Provide the (x, y) coordinate of the cell's center where the given text is located.  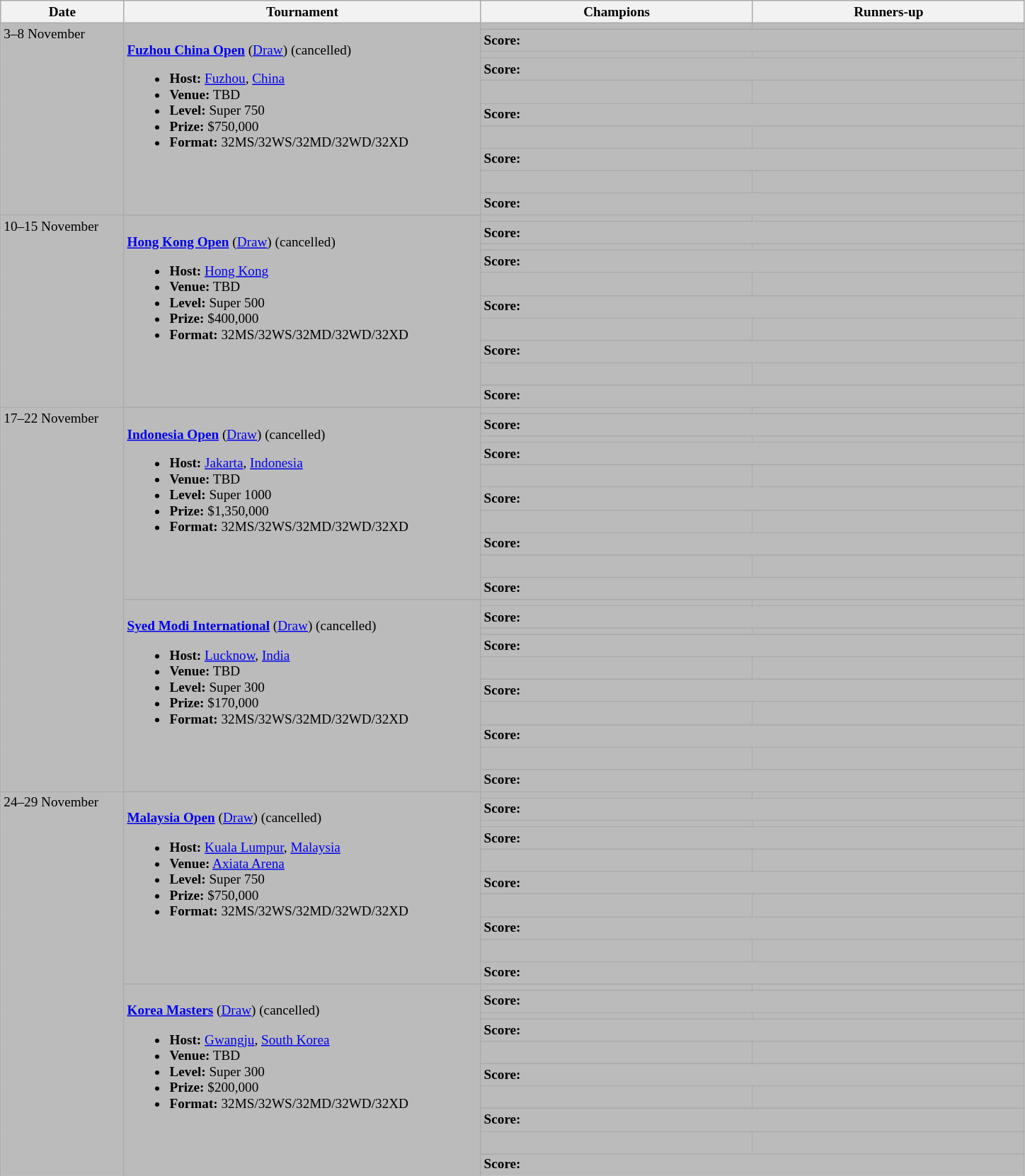
Tournament (302, 12)
3–8 November (62, 119)
Hong Kong Open (Draw) (cancelled)Host: Hong KongVenue: TBDLevel: Super 500Prize: $400,000Format: 32MS/32WS/32MD/32WD/32XD (302, 312)
17–22 November (62, 599)
Date (62, 12)
Fuzhou China Open (Draw) (cancelled)Host: Fuzhou, ChinaVenue: TBDLevel: Super 750Prize: $750,000Format: 32MS/32WS/32MD/32WD/32XD (302, 119)
Syed Modi International (Draw) (cancelled)Host: Lucknow, IndiaVenue: TBDLevel: Super 300Prize: $170,000Format: 32MS/32WS/32MD/32WD/32XD (302, 695)
Korea Masters (Draw) (cancelled)Host: Gwangju, South KoreaVenue: TBDLevel: Super 300Prize: $200,000Format: 32MS/32WS/32MD/32WD/32XD (302, 1079)
Champions (617, 12)
24–29 November (62, 984)
10–15 November (62, 312)
Malaysia Open (Draw) (cancelled)Host: Kuala Lumpur, MalaysiaVenue: Axiata ArenaLevel: Super 750Prize: $750,000Format: 32MS/32WS/32MD/32WD/32XD (302, 888)
Indonesia Open (Draw) (cancelled)Host: Jakarta, IndonesiaVenue: TBDLevel: Super 1000Prize: $1,350,000Format: 32MS/32WS/32MD/32WD/32XD (302, 503)
Runners-up (888, 12)
